For the text-containing cell, return its midpoint in [x, y] coordinate format. 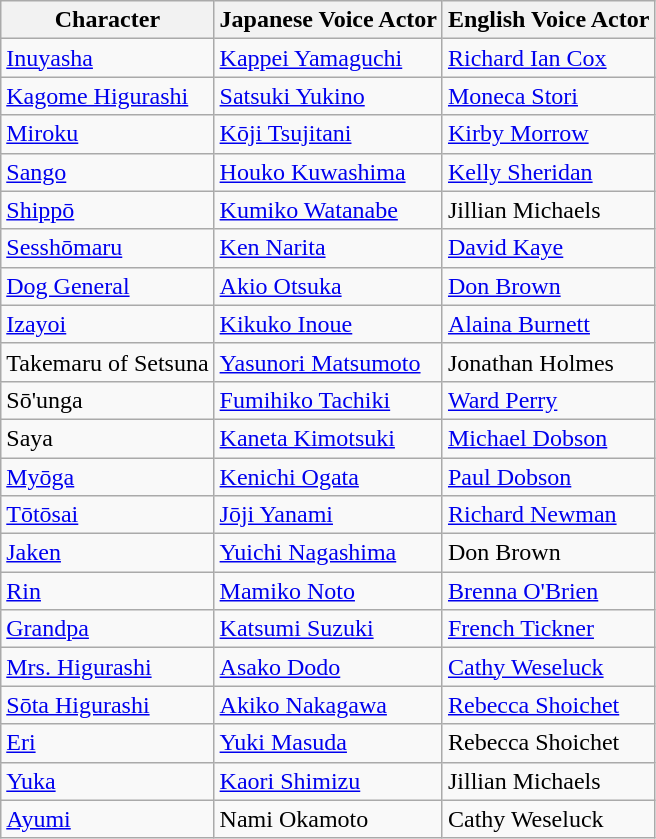
Nami Okamoto [328, 819]
Moneca Stori [548, 96]
Shippō [108, 210]
Richard Ian Cox [548, 58]
Jonathan Holmes [548, 362]
Kikuko Inoue [328, 324]
Grandpa [108, 629]
Michael Dobson [548, 438]
Kappei Yamaguchi [328, 58]
Jōji Yanami [328, 515]
Richard Newman [548, 515]
Takemaru of Setsuna [108, 362]
Asako Dodo [328, 667]
English Voice Actor [548, 20]
Izayoi [108, 324]
Alaina Burnett [548, 324]
Kaneta Kimotsuki [328, 438]
Satsuki Yukino [328, 96]
Character [108, 20]
Yuka [108, 781]
Ken Narita [328, 248]
Yuichi Nagashima [328, 553]
Houko Kuwashima [328, 172]
Myōga [108, 477]
Kumiko Watanabe [328, 210]
Kagome Higurashi [108, 96]
Yasunori Matsumoto [328, 362]
Kenichi Ogata [328, 477]
Sesshōmaru [108, 248]
Kōji Tsujitani [328, 134]
Yuki Masuda [328, 743]
Kaori Shimizu [328, 781]
Fumihiko Tachiki [328, 400]
Inuyasha [108, 58]
Tōtōsai [108, 515]
Mamiko Noto [328, 591]
Jaken [108, 553]
Sōta Higurashi [108, 705]
Saya [108, 438]
Akiko Nakagawa [328, 705]
Paul Dobson [548, 477]
Sango [108, 172]
Dog General [108, 286]
Sō'unga [108, 400]
Katsumi Suzuki [328, 629]
Eri [108, 743]
David Kaye [548, 248]
Rin [108, 591]
Ayumi [108, 819]
Brenna O'Brien [548, 591]
Kirby Morrow [548, 134]
Ward Perry [548, 400]
Miroku [108, 134]
Kelly Sheridan [548, 172]
Akio Otsuka [328, 286]
Mrs. Higurashi [108, 667]
French Tickner [548, 629]
Japanese Voice Actor [328, 20]
